Return the [X, Y] coordinate for the center point of the cell that contains the specified text.  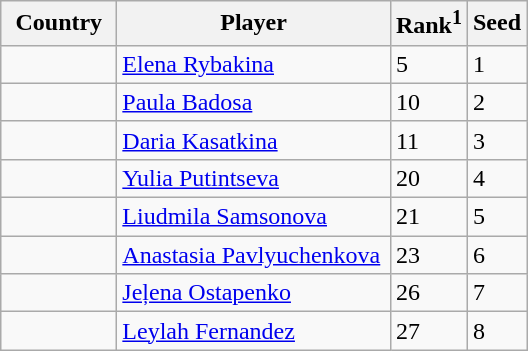
Leylah Fernandez [254, 331]
8 [496, 331]
20 [428, 178]
23 [428, 255]
7 [496, 293]
10 [428, 102]
26 [428, 293]
27 [428, 331]
21 [428, 217]
Rank1 [428, 24]
Yulia Putintseva [254, 178]
Seed [496, 24]
Elena Rybakina [254, 64]
4 [496, 178]
Player [254, 24]
11 [428, 140]
Anastasia Pavlyuchenkova [254, 255]
2 [496, 102]
Paula Badosa [254, 102]
3 [496, 140]
Liudmila Samsonova [254, 217]
Country [59, 24]
Daria Kasatkina [254, 140]
Jeļena Ostapenko [254, 293]
1 [496, 64]
6 [496, 255]
